For the text-containing cell, return its midpoint in (x, y) coordinate format. 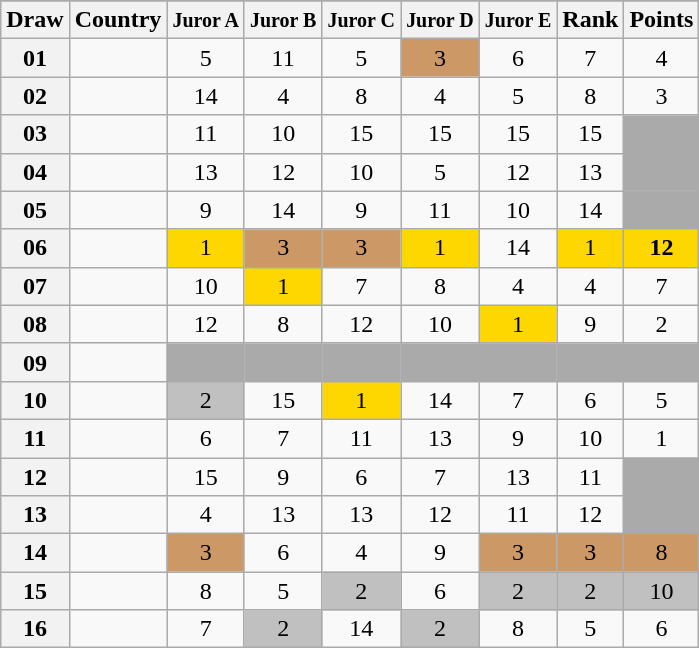
09 (35, 362)
Juror E (518, 20)
Country (118, 20)
Points (662, 20)
02 (35, 96)
04 (35, 172)
05 (35, 210)
08 (35, 324)
Rank (590, 20)
01 (35, 58)
Juror D (440, 20)
Juror B (283, 20)
Juror A (206, 20)
07 (35, 286)
16 (35, 629)
Juror C (362, 20)
Draw (35, 20)
03 (35, 134)
06 (35, 248)
